Locate the cell with the specified text and output its (X, Y) center coordinate. 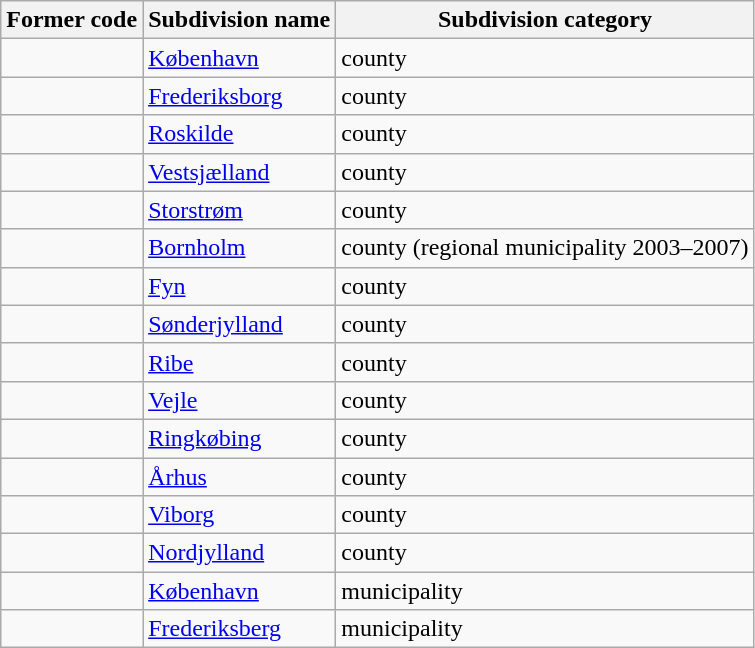
Nordjylland (240, 553)
Vejle (240, 400)
Subdivision category (545, 20)
Sønderjylland (240, 324)
Viborg (240, 515)
Frederiksberg (240, 629)
Former code (72, 20)
Bornholm (240, 248)
Ribe (240, 362)
Frederiksborg (240, 96)
Storstrøm (240, 210)
Roskilde (240, 134)
county (regional municipality 2003–2007) (545, 248)
Vestsjælland (240, 172)
Århus (240, 477)
Fyn (240, 286)
Subdivision name (240, 20)
Ringkøbing (240, 438)
